Output the (x, y) coordinate of the center of the cell containing the given text.  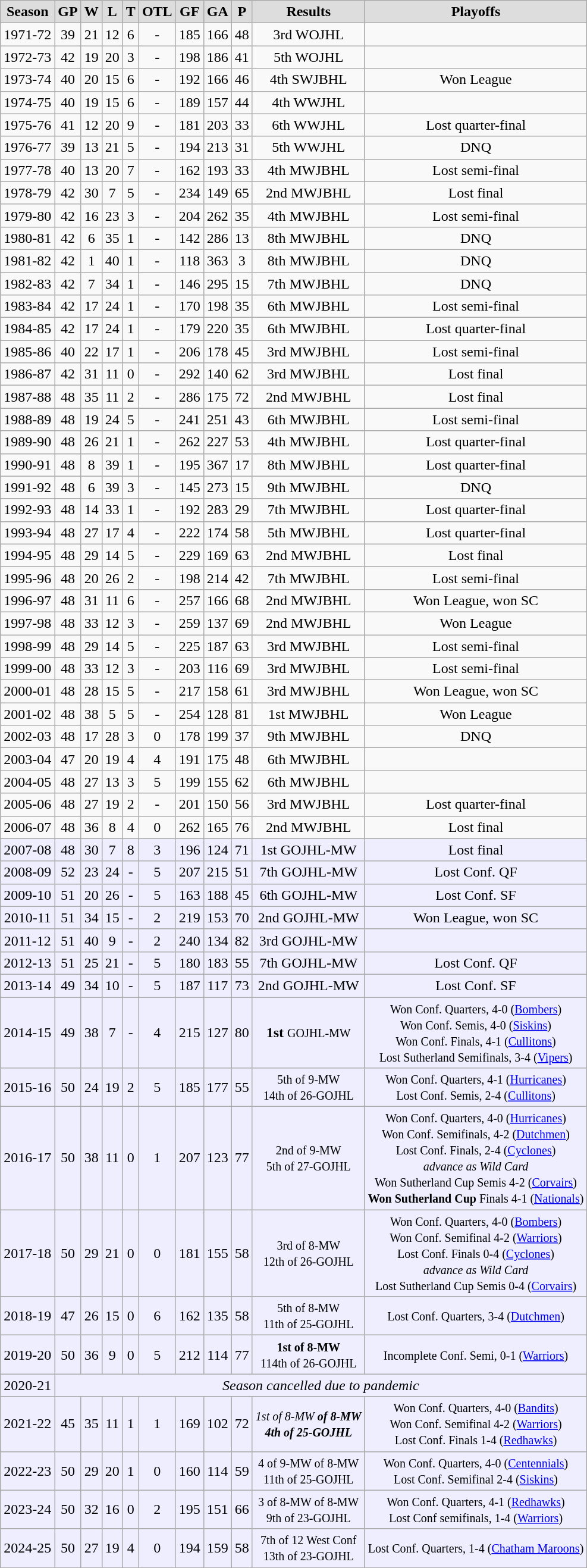
2020-21 (27, 1385)
3rd WOJHL (308, 35)
142 (189, 238)
82 (241, 940)
53 (241, 442)
70 (241, 918)
180 (189, 963)
1999-00 (27, 669)
257 (189, 600)
1994-95 (27, 555)
65 (241, 193)
2006-07 (27, 827)
1980-81 (27, 238)
2012-13 (27, 963)
5th MWJBHL (308, 533)
2017-18 (27, 1253)
193 (218, 170)
363 (218, 261)
1989-90 (27, 442)
81 (241, 714)
292 (189, 374)
61 (241, 691)
222 (189, 533)
2005-06 (27, 805)
1987-88 (27, 397)
219 (189, 918)
179 (189, 329)
127 (218, 1033)
71 (241, 850)
2022-23 (27, 1471)
206 (189, 352)
157 (218, 102)
2002-03 (27, 737)
163 (189, 895)
1983-84 (27, 306)
2024-25 (27, 1548)
2001-02 (27, 714)
Results (308, 12)
259 (189, 623)
118 (189, 261)
102 (218, 1424)
1st of 8-MW114th of 26-GOJHL (308, 1354)
Incomplete Conf. Semi, 0-1 (Warriors) (476, 1354)
OTL (157, 12)
W (92, 12)
1993-94 (27, 533)
1971-72 (27, 35)
234 (189, 193)
Won Conf. Quarters, 4-0 (Centennials)Lost Conf. Semifinal 2-4 (Siskins) (476, 1471)
196 (189, 850)
2nd of 9-MW5th of 27-GOJHL (308, 1158)
165 (218, 827)
145 (189, 487)
10 (112, 985)
273 (218, 487)
59 (241, 1471)
32 (92, 1509)
217 (189, 691)
25 (92, 963)
2021-22 (27, 1424)
1990-91 (27, 465)
1981-82 (27, 261)
GF (189, 12)
2014-15 (27, 1033)
1975-76 (27, 125)
123 (218, 1158)
2018-19 (27, 1316)
56 (241, 805)
2004-05 (27, 782)
76 (241, 827)
3rd GOJHL-MW (308, 940)
2023-24 (27, 1509)
1998-99 (27, 646)
170 (189, 306)
GP (68, 12)
191 (189, 759)
4th WWJHL (308, 102)
52 (68, 872)
1995-96 (27, 578)
2003-04 (27, 759)
5th WWJHL (308, 148)
Playoffs (476, 12)
4th SWJBHL (308, 80)
2019-20 (27, 1354)
2011-12 (27, 940)
L (112, 12)
1974-75 (27, 102)
66 (241, 1509)
4 of 9-MW of 8-MW11th of 25-GOJHL (308, 1471)
Won Conf. Quarters, 4-1 (Redhawks)Lost Conf semifinals, 1-4 (Warriors) (476, 1509)
183 (218, 963)
46 (241, 80)
1973-74 (27, 80)
22 (92, 352)
2013-14 (27, 985)
GA (218, 12)
1978-79 (27, 193)
159 (218, 1548)
225 (189, 646)
7th of 12 West Conf13th of 23-GOJHL (308, 1548)
43 (241, 420)
283 (218, 510)
1st MWJBHL (308, 714)
2015-16 (27, 1088)
240 (189, 940)
229 (189, 555)
251 (218, 420)
146 (189, 284)
214 (218, 578)
137 (218, 623)
5th of 9-MW14th of 26-GOJHL (308, 1088)
5th WOJHL (308, 57)
134 (218, 940)
1992-93 (27, 510)
2010-11 (27, 918)
1976-77 (27, 148)
1979-80 (27, 215)
2016-17 (27, 1158)
1996-97 (27, 600)
68 (241, 600)
1997-98 (27, 623)
6th GOJHL-MW (308, 895)
5th of 8-MW11th of 25-GOJHL (308, 1316)
151 (218, 1509)
116 (218, 669)
160 (189, 1471)
212 (189, 1354)
204 (189, 215)
367 (218, 465)
189 (189, 102)
1991-92 (27, 487)
117 (218, 985)
150 (218, 805)
177 (218, 1088)
149 (218, 193)
174 (218, 533)
2000-01 (27, 691)
Season (27, 12)
Lost Conf. Quarters, 1-4 (Chatham Maroons) (476, 1548)
213 (218, 148)
1982-83 (27, 284)
128 (218, 714)
Won Conf. Quarters, 4-0 (Bandits)Won Conf. Semifinal 4-2 (Warriors)Lost Conf. Finals 1-4 (Redhawks) (476, 1424)
3rd of 8-MW12th of 26-GOJHL (308, 1253)
P (241, 12)
6th WWJHL (308, 125)
Season cancelled due to pandemic (321, 1385)
186 (218, 57)
220 (218, 329)
37 (241, 737)
295 (218, 284)
T (131, 12)
254 (189, 714)
1st of 8-MW of 8-MW4th of 25-GOJHL (308, 1424)
1986-87 (27, 374)
Won Conf. Quarters, 4-0 (Bombers)Won Conf. Semis, 4-0 (Siskins)Won Conf. Finals, 4-1 (Cullitons)Lost Sutherland Semifinals, 3-4 (Vipers) (476, 1033)
80 (241, 1033)
1972-73 (27, 57)
44 (241, 102)
1984-85 (27, 329)
73 (241, 985)
3 of 8-MW of 8-MW9th of 23-GOJHL (308, 1509)
135 (218, 1316)
227 (218, 442)
1985-86 (27, 352)
140 (218, 374)
1977-78 (27, 170)
153 (218, 918)
241 (189, 420)
2008-09 (27, 872)
1988-89 (27, 420)
201 (189, 805)
2009-10 (27, 895)
Lost Conf. Quarters, 3-4 (Dutchmen) (476, 1316)
2007-08 (27, 850)
188 (218, 895)
Won Conf. Quarters, 4-1 (Hurricanes)Lost Conf. Semis, 2-4 (Cullitons) (476, 1088)
124 (218, 850)
158 (218, 691)
